Identify which cell holds the provided text, then report its (X, Y) central coordinate. 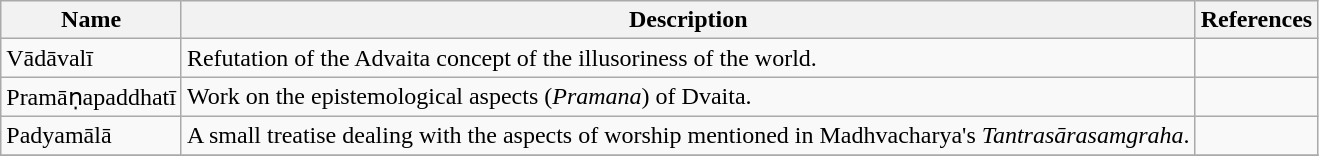
A small treatise dealing with the aspects of worship mentioned in Madhvacharya's Tantrasārasamgraha. (688, 135)
Work on the epistemological aspects (Pramana) of Dvaita. (688, 97)
Description (688, 20)
References (1256, 20)
Padyamālā (92, 135)
Name (92, 20)
Pramāṇapaddhatī (92, 97)
Refutation of the Advaita concept of the illusoriness of the world. (688, 58)
Vādāvalī (92, 58)
